Pinpoint the cell where the given text exists, returning its (x, y) midpoint coordinate. 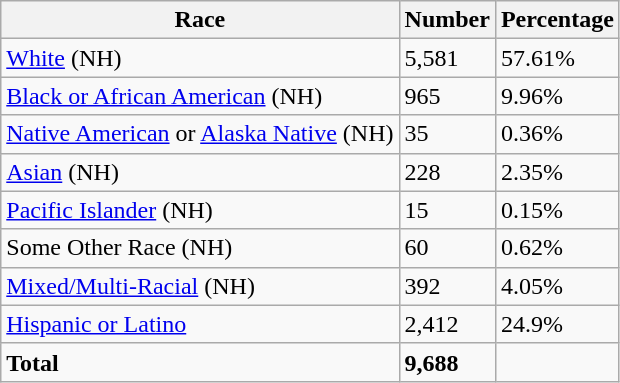
Pacific Islander (NH) (200, 210)
60 (447, 248)
White (NH) (200, 58)
5,581 (447, 58)
Percentage (557, 20)
2,412 (447, 324)
Native American or Alaska Native (NH) (200, 134)
35 (447, 134)
Some Other Race (NH) (200, 248)
24.9% (557, 324)
2.35% (557, 172)
Asian (NH) (200, 172)
57.61% (557, 58)
9.96% (557, 96)
392 (447, 286)
0.36% (557, 134)
9,688 (447, 362)
0.62% (557, 248)
965 (447, 96)
Hispanic or Latino (200, 324)
0.15% (557, 210)
Black or African American (NH) (200, 96)
15 (447, 210)
Race (200, 20)
Total (200, 362)
Mixed/Multi-Racial (NH) (200, 286)
228 (447, 172)
Number (447, 20)
4.05% (557, 286)
